Determine the (x, y) coordinate at the center of the cell enclosing the given text.  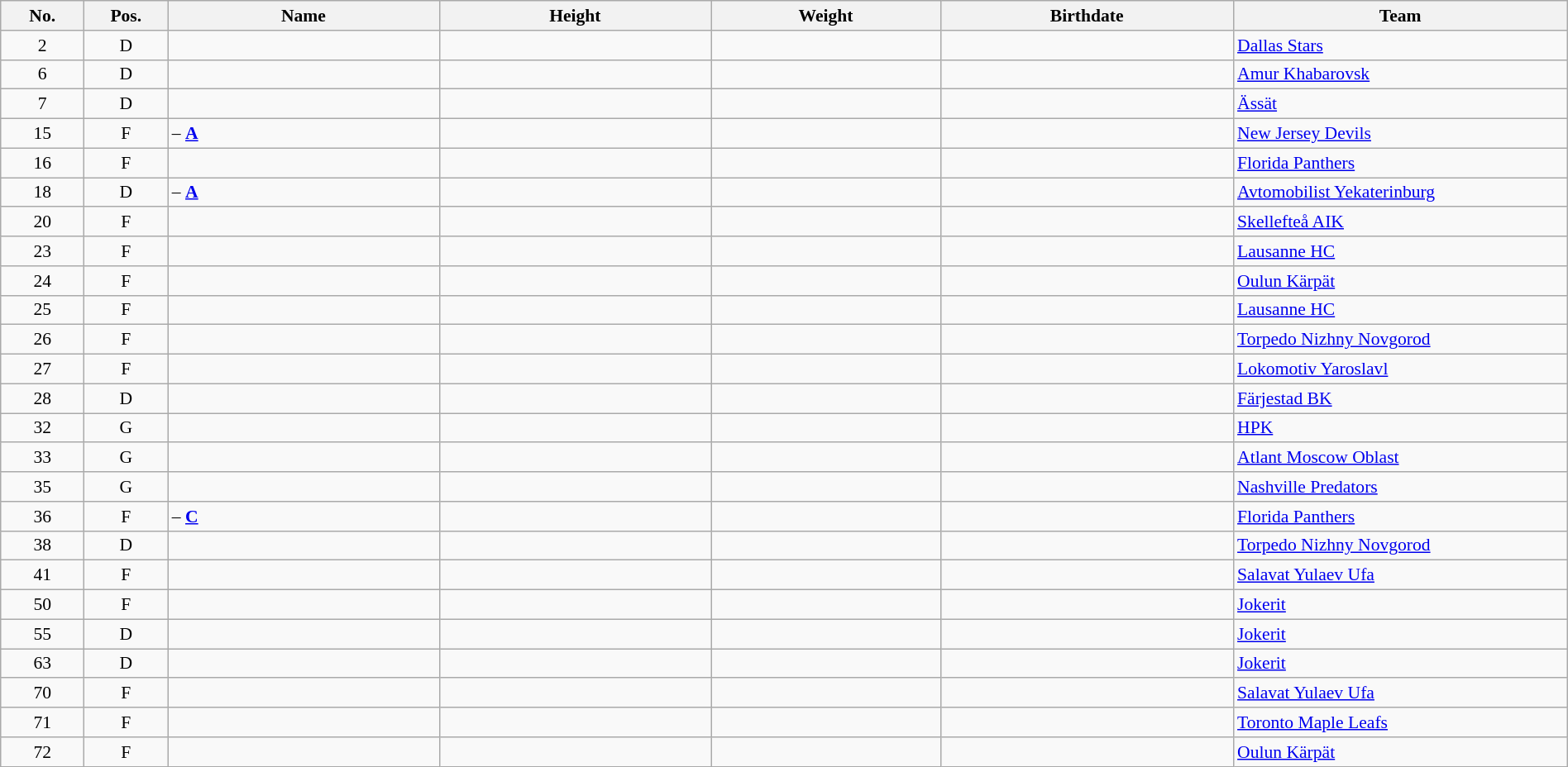
27 (43, 369)
25 (43, 310)
18 (43, 193)
2 (43, 45)
55 (43, 634)
Pos. (126, 16)
7 (43, 104)
16 (43, 163)
Amur Khabarovsk (1400, 74)
Nashville Predators (1400, 487)
26 (43, 340)
Avtomobilist Yekaterinburg (1400, 193)
28 (43, 398)
Height (575, 16)
23 (43, 251)
HPK (1400, 428)
New Jersey Devils (1400, 134)
38 (43, 545)
15 (43, 134)
6 (43, 74)
Dallas Stars (1400, 45)
63 (43, 664)
35 (43, 487)
Färjestad BK (1400, 398)
Skellefteå AIK (1400, 222)
Weight (826, 16)
Toronto Maple Leafs (1400, 722)
71 (43, 722)
Ässät (1400, 104)
Team (1400, 16)
Lokomotiv Yaroslavl (1400, 369)
70 (43, 693)
Name (304, 16)
20 (43, 222)
32 (43, 428)
50 (43, 605)
33 (43, 458)
No. (43, 16)
24 (43, 281)
36 (43, 517)
Birthdate (1087, 16)
– C (304, 517)
72 (43, 752)
41 (43, 575)
Atlant Moscow Oblast (1400, 458)
